Capture the cell that displays the provided text and extract its (x, y) central coordinate. 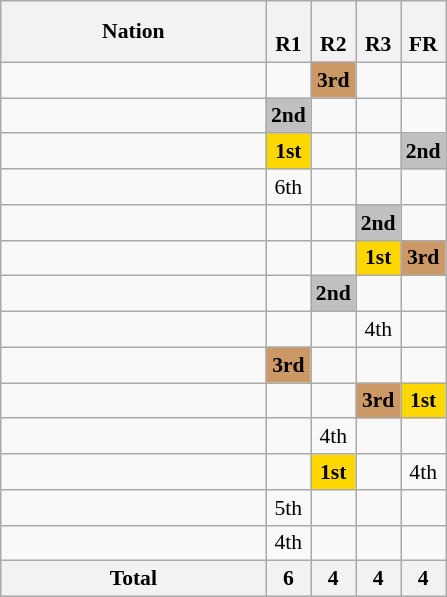
6th (288, 187)
6 (288, 579)
R3 (378, 32)
Nation (134, 32)
FR (424, 32)
R2 (334, 32)
R1 (288, 32)
5th (288, 508)
Total (134, 579)
